Search for the cell housing the specified text and yield its [X, Y] center coordinate. 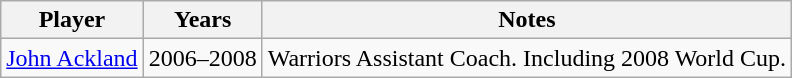
Player [72, 20]
John Ackland [72, 58]
2006–2008 [202, 58]
Years [202, 20]
Warriors Assistant Coach. Including 2008 World Cup. [526, 58]
Notes [526, 20]
